Detect which cell encompasses the target text, then output its [X, Y] center coordinate. 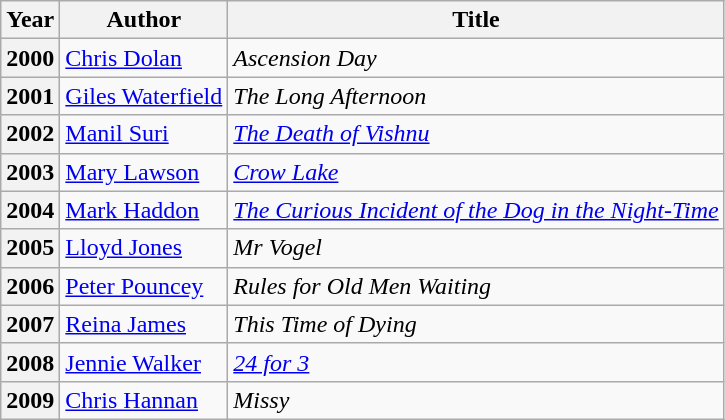
Year [30, 20]
Jennie Walker [144, 362]
Author [144, 20]
Giles Waterfield [144, 96]
Title [476, 20]
2007 [30, 324]
Reina James [144, 324]
2008 [30, 362]
Mr Vogel [476, 248]
Mary Lawson [144, 172]
The Curious Incident of the Dog in the Night-Time [476, 210]
Crow Lake [476, 172]
The Long Afternoon [476, 96]
Ascension Day [476, 58]
2002 [30, 134]
Lloyd Jones [144, 248]
2004 [30, 210]
2005 [30, 248]
Mark Haddon [144, 210]
Rules for Old Men Waiting [476, 286]
Missy [476, 400]
2009 [30, 400]
2003 [30, 172]
24 for 3 [476, 362]
The Death of Vishnu [476, 134]
Chris Dolan [144, 58]
Manil Suri [144, 134]
2001 [30, 96]
Peter Pouncey [144, 286]
Chris Hannan [144, 400]
2000 [30, 58]
This Time of Dying [476, 324]
2006 [30, 286]
